Locate the cell with the specified text and output its [x, y] center coordinate. 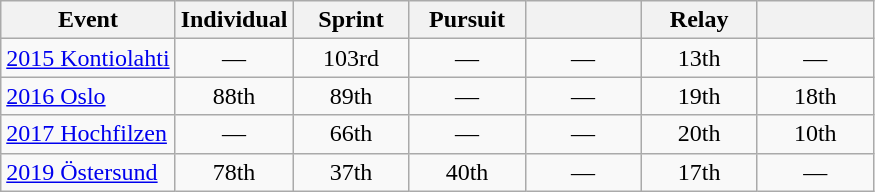
2016 Oslo [88, 96]
19th [699, 96]
2015 Kontiolahti [88, 58]
10th [815, 134]
66th [351, 134]
40th [467, 172]
88th [234, 96]
37th [351, 172]
Sprint [351, 20]
Individual [234, 20]
2019 Östersund [88, 172]
Event [88, 20]
18th [815, 96]
13th [699, 58]
2017 Hochfilzen [88, 134]
78th [234, 172]
Relay [699, 20]
89th [351, 96]
20th [699, 134]
17th [699, 172]
103rd [351, 58]
Pursuit [467, 20]
